Return (X, Y) of the center of cell containing provided text 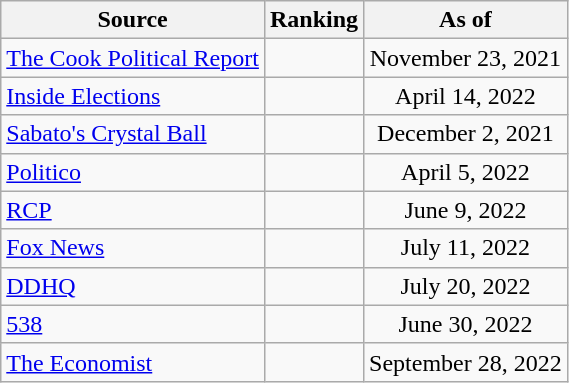
July 20, 2022 (466, 286)
Sabato's Crystal Ball (133, 134)
As of (466, 20)
April 14, 2022 (466, 96)
June 9, 2022 (466, 210)
December 2, 2021 (466, 134)
RCP (133, 210)
Ranking (314, 20)
DDHQ (133, 286)
Fox News (133, 248)
November 23, 2021 (466, 58)
The Economist (133, 362)
Inside Elections (133, 96)
July 11, 2022 (466, 248)
Source (133, 20)
538 (133, 324)
June 30, 2022 (466, 324)
September 28, 2022 (466, 362)
Politico (133, 172)
The Cook Political Report (133, 58)
April 5, 2022 (466, 172)
